Detect which cell encompasses the target text, then output its (X, Y) center coordinate. 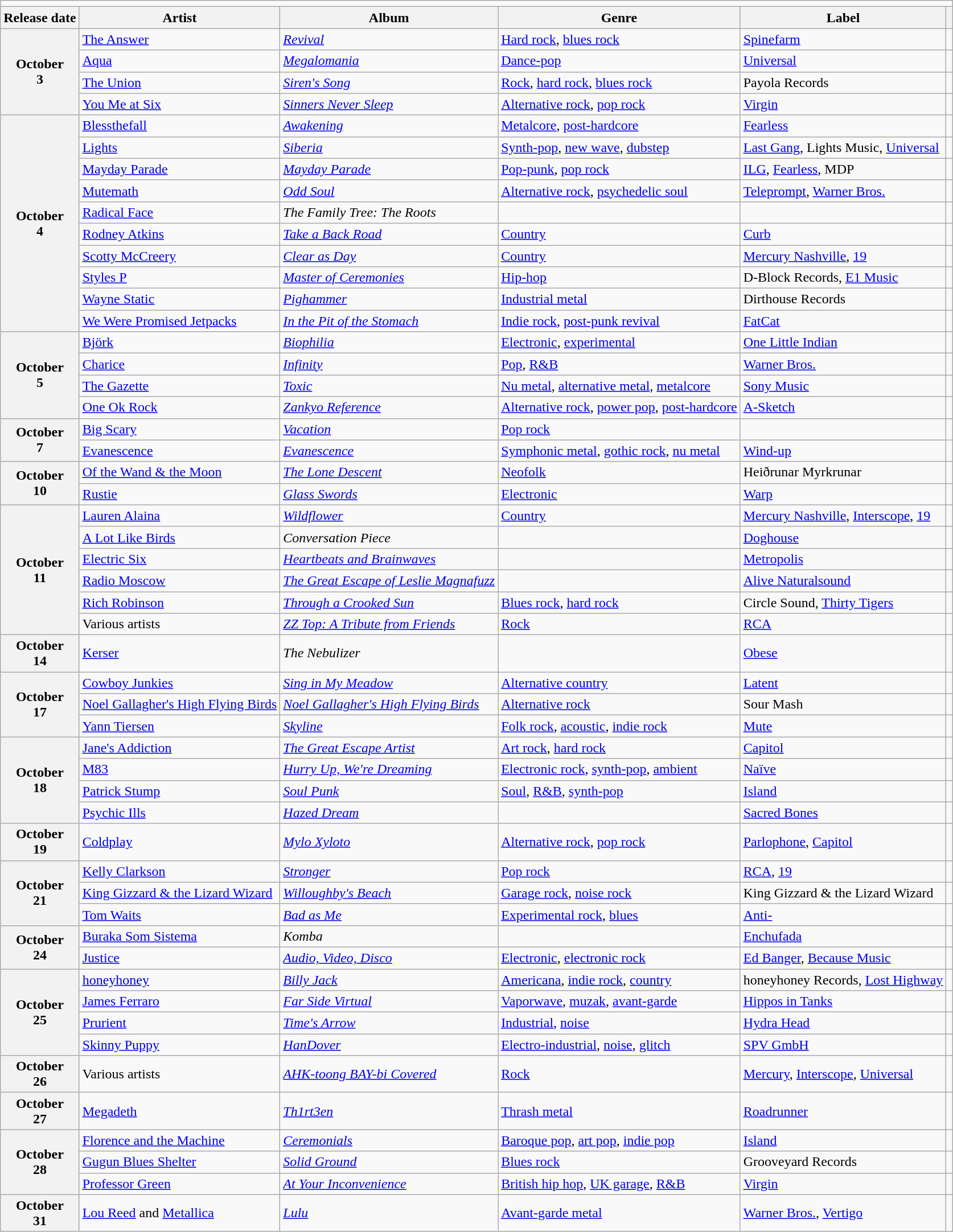
Alternative rock, psychedelic soul (619, 191)
Release date (40, 18)
Cowboy Junkies (180, 683)
Mute (843, 726)
Dance-pop (619, 61)
honeyhoney Records, Lost Highway (843, 979)
British hip hop, UK garage, R&B (619, 1184)
Styles P (180, 278)
Rich Robinson (180, 603)
Megalomania (389, 61)
Mercury, Interscope, Universal (843, 1074)
Alternative rock, power pop, post-hardcore (619, 407)
You Me at Six (180, 104)
Time's Arrow (389, 1023)
Warner Bros. (843, 364)
Wayne Static (180, 299)
Zankyo Reference (389, 407)
Sacred Bones (843, 813)
Wind-up (843, 451)
Skyline (389, 726)
Stronger (389, 871)
October17 (40, 704)
James Ferraro (180, 1002)
October5 (40, 375)
RCA (843, 624)
Far Side Virtual (389, 1002)
Take a Back Road (389, 234)
Obese (843, 653)
Nu metal, alternative metal, metalcore (619, 386)
Mutemath (180, 191)
The Answer (180, 39)
Americana, indie rock, country (619, 979)
Billy Jack (389, 979)
Capitol (843, 748)
October28 (40, 1162)
Heiðrunar Myrkrunar (843, 472)
Electronic (619, 494)
FatCat (843, 321)
Audio, Video, Disco (389, 958)
Willoughby's Beach (389, 893)
Hurry Up, We're Dreaming (389, 769)
Radical Face (180, 212)
Rustie (180, 494)
Hip-hop (619, 278)
The Great Escape of Leslie Magnafuzz (389, 580)
The Family Tree: The Roots (389, 212)
Clear as Day (389, 256)
Warner Bros., Vertigo (843, 1213)
October18 (40, 780)
The Lone Descent (389, 472)
Artist (180, 18)
Of the Wand & the Moon (180, 472)
Heartbeats and Brainwaves (389, 559)
Soul, R&B, synth-pop (619, 791)
Alternative rock (619, 704)
Lauren Alaina (180, 516)
Solid Ground (389, 1162)
Jane's Addiction (180, 748)
Circle Sound, Thirty Tigers (843, 603)
Megadeth (180, 1111)
Fearless (843, 126)
October3 (40, 72)
Anti- (843, 914)
Universal (843, 61)
Industrial metal (619, 299)
Through a Crooked Sun (389, 603)
Pop-punk, pop rock (619, 169)
RCA, 19 (843, 871)
Scotty McCreery (180, 256)
Vacation (389, 429)
Soul Punk (389, 791)
Siren's Song (389, 83)
Latent (843, 683)
Ceremonials (389, 1140)
Doghouse (843, 537)
The Gazette (180, 386)
Sing in My Meadow (389, 683)
Glass Swords (389, 494)
October4 (40, 223)
Electronic rock, synth-pop, ambient (619, 769)
Electronic, experimental (619, 343)
Infinity (389, 364)
Warp (843, 494)
October19 (40, 842)
One Ok Rock (180, 407)
Experimental rock, blues (619, 914)
Big Scary (180, 429)
Pighammer (389, 299)
In the Pit of the Stomach (389, 321)
Buraka Som Sistema (180, 936)
Spinefarm (843, 39)
Grooveyard Records (843, 1162)
One Little Indian (843, 343)
The Nebulizer (389, 653)
Th1rt3en (389, 1111)
Revival (389, 39)
Prurient (180, 1023)
Tom Waits (180, 914)
We Were Promised Jetpacks (180, 321)
M83 (180, 769)
Lou Reed and Metallica (180, 1213)
Electric Six (180, 559)
October10 (40, 483)
Gugun Blues Shelter (180, 1162)
Ed Banger, Because Music (843, 958)
Sour Mash (843, 704)
Album (389, 18)
Patrick Stump (180, 791)
Curb (843, 234)
AHK-toong BAY-bi Covered (389, 1074)
ZZ Top: A Tribute from Friends (389, 624)
Professor Green (180, 1184)
October14 (40, 653)
Master of Ceremonies (389, 278)
Last Gang, Lights Music, Universal (843, 147)
Hydra Head (843, 1023)
Avant-garde metal (619, 1213)
Naïve (843, 769)
Electronic, electronic rock (619, 958)
Thrash metal (619, 1111)
Baroque pop, art pop, indie pop (619, 1140)
Sony Music (843, 386)
Lights (180, 147)
Sinners Never Sleep (389, 104)
October11 (40, 570)
Bad as Me (389, 914)
honeyhoney (180, 979)
The Union (180, 83)
Label (843, 18)
Skinny Puppy (180, 1045)
Toxic (389, 386)
Aqua (180, 61)
Conversation Piece (389, 537)
A Lot Like Birds (180, 537)
SPV GmbH (843, 1045)
Vaporwave, muzak, avant-garde (619, 1002)
Folk rock, acoustic, indie rock (619, 726)
Art rock, hard rock (619, 748)
Symphonic metal, gothic rock, nu metal (619, 451)
Parlophone, Capitol (843, 842)
Indie rock, post-punk revival (619, 321)
Roadrunner (843, 1111)
Metropolis (843, 559)
Blessthefall (180, 126)
Lulu (389, 1213)
Radio Moscow (180, 580)
Teleprompt, Warner Bros. (843, 191)
Rodney Atkins (180, 234)
Neofolk (619, 472)
Genre (619, 18)
Komba (389, 936)
HanDover (389, 1045)
Justice (180, 958)
Hippos in Tanks (843, 1002)
Blues rock (619, 1162)
Yann Tiersen (180, 726)
Odd Soul (389, 191)
Charice (180, 364)
Metalcore, post-hardcore (619, 126)
October31 (40, 1213)
Industrial, noise (619, 1023)
Awakening (389, 126)
Kerser (180, 653)
Florence and the Machine (180, 1140)
The Great Escape Artist (389, 748)
Biophilia (389, 343)
Enchufada (843, 936)
Blues rock, hard rock (619, 603)
Garage rock, noise rock (619, 893)
Björk (180, 343)
Mylo Xyloto (389, 842)
Psychic Ills (180, 813)
Wildflower (389, 516)
October25 (40, 1012)
Hazed Dream (389, 813)
Siberia (389, 147)
A-Sketch (843, 407)
Payola Records (843, 83)
At Your Inconvenience (389, 1184)
D-Block Records, E1 Music (843, 278)
Mercury Nashville, 19 (843, 256)
October24 (40, 947)
October26 (40, 1074)
Mercury Nashville, Interscope, 19 (843, 516)
ILG, Fearless, MDP (843, 169)
Synth-pop, new wave, dubstep (619, 147)
Rock, hard rock, blues rock (619, 83)
Pop, R&B (619, 364)
Hard rock, blues rock (619, 39)
October7 (40, 440)
Kelly Clarkson (180, 871)
Alive Naturalsound (843, 580)
Alternative country (619, 683)
Coldplay (180, 842)
Dirthouse Records (843, 299)
October21 (40, 893)
Electro-industrial, noise, glitch (619, 1045)
October27 (40, 1111)
